Pinpoint the cell where the given text exists, returning its (X, Y) midpoint coordinate. 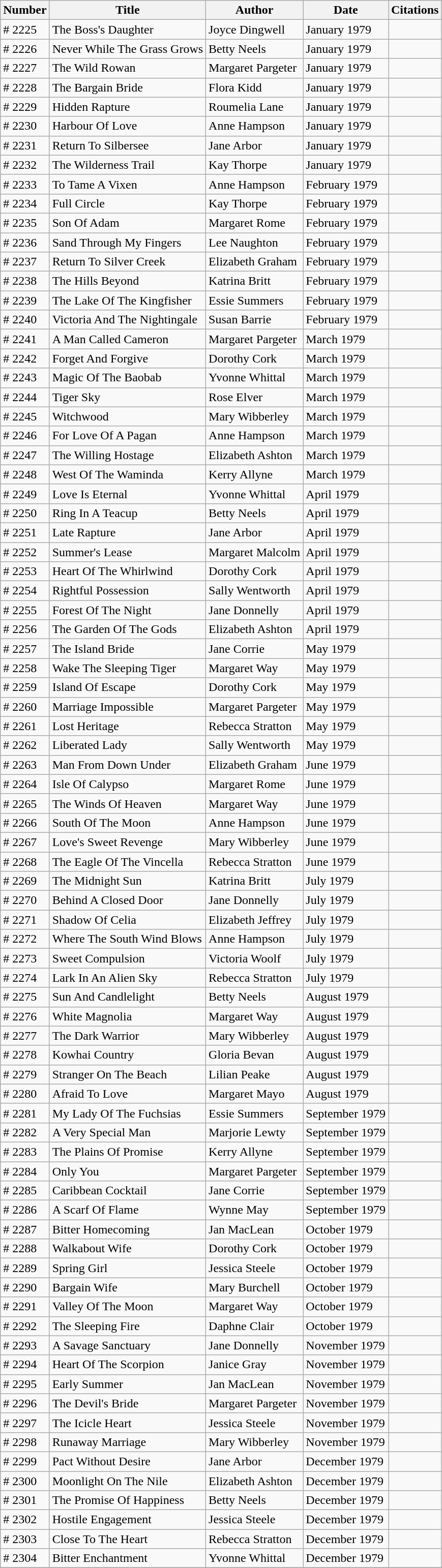
# 2255 (25, 610)
# 2228 (25, 87)
# 2293 (25, 1345)
For Love Of A Pagan (127, 436)
Lark In An Alien Sky (127, 978)
The Plains Of Promise (127, 1152)
# 2274 (25, 978)
Valley Of The Moon (127, 1307)
Witchwood (127, 416)
# 2236 (25, 243)
Harbour Of Love (127, 126)
The Boss's Daughter (127, 29)
# 2269 (25, 881)
# 2241 (25, 339)
# 2270 (25, 900)
The Promise Of Happiness (127, 1500)
The Bargain Bride (127, 87)
Man From Down Under (127, 765)
To Tame A Vixen (127, 184)
Lilian Peake (254, 1074)
The Wild Rowan (127, 68)
Lost Heritage (127, 726)
# 2234 (25, 203)
# 2282 (25, 1132)
Pact Without Desire (127, 1461)
# 2235 (25, 223)
# 2271 (25, 920)
Moonlight On The Nile (127, 1481)
# 2257 (25, 649)
The Hills Beyond (127, 281)
# 2265 (25, 803)
Spring Girl (127, 1268)
Isle Of Calypso (127, 784)
Afraid To Love (127, 1094)
# 2284 (25, 1171)
Return To Silbersee (127, 145)
The Winds Of Heaven (127, 803)
# 2232 (25, 165)
Tiger Sky (127, 397)
# 2303 (25, 1539)
The Devil's Bride (127, 1403)
# 2259 (25, 687)
Son Of Adam (127, 223)
# 2300 (25, 1481)
# 2276 (25, 1016)
Mary Burchell (254, 1287)
A Man Called Cameron (127, 339)
Janice Gray (254, 1365)
Marjorie Lewty (254, 1132)
# 2277 (25, 1036)
# 2264 (25, 784)
Bitter Homecoming (127, 1229)
# 2272 (25, 939)
Citations (415, 10)
# 2278 (25, 1055)
# 2227 (25, 68)
Summer's Lease (127, 552)
Forest Of The Night (127, 610)
Close To The Heart (127, 1539)
Magic Of The Baobab (127, 378)
Susan Barrie (254, 320)
Where The South Wind Blows (127, 939)
Number (25, 10)
Sweet Compulsion (127, 958)
# 2302 (25, 1520)
Title (127, 10)
# 2287 (25, 1229)
# 2244 (25, 397)
# 2245 (25, 416)
# 2239 (25, 300)
# 2254 (25, 591)
A Savage Sanctuary (127, 1345)
Forget And Forgive (127, 358)
# 2256 (25, 629)
The Icicle Heart (127, 1423)
# 2242 (25, 358)
Elizabeth Jeffrey (254, 920)
The Lake Of The Kingfisher (127, 300)
Return To Silver Creek (127, 262)
# 2225 (25, 29)
# 2301 (25, 1500)
A Very Special Man (127, 1132)
Love Is Eternal (127, 494)
# 2230 (25, 126)
The Dark Warrior (127, 1036)
# 2249 (25, 494)
# 2233 (25, 184)
The Willing Hostage (127, 455)
Behind A Closed Door (127, 900)
Early Summer (127, 1384)
Flora Kidd (254, 87)
# 2298 (25, 1442)
# 2294 (25, 1365)
# 2261 (25, 726)
# 2260 (25, 707)
# 2273 (25, 958)
Caribbean Cocktail (127, 1191)
# 2262 (25, 745)
Kowhai Country (127, 1055)
Sun And Candlelight (127, 997)
# 2292 (25, 1326)
# 2253 (25, 571)
Rose Elver (254, 397)
# 2250 (25, 513)
My Lady Of The Fuchsias (127, 1113)
# 2275 (25, 997)
Lee Naughton (254, 243)
Rightful Possession (127, 591)
Full Circle (127, 203)
Island Of Escape (127, 687)
Bargain Wife (127, 1287)
Roumelia Lane (254, 107)
# 2258 (25, 668)
Marriage Impossible (127, 707)
The Midnight Sun (127, 881)
# 2291 (25, 1307)
# 2226 (25, 49)
Wynne May (254, 1210)
# 2288 (25, 1249)
West Of The Waminda (127, 474)
# 2281 (25, 1113)
The Sleeping Fire (127, 1326)
Hidden Rapture (127, 107)
Never While The Grass Grows (127, 49)
The Eagle Of The Vincella (127, 862)
Joyce Dingwell (254, 29)
White Magnolia (127, 1016)
Daphne Clair (254, 1326)
# 2279 (25, 1074)
Liberated Lady (127, 745)
Victoria Woolf (254, 958)
# 2251 (25, 532)
# 2280 (25, 1094)
South Of The Moon (127, 823)
The Wilderness Trail (127, 165)
The Garden Of The Gods (127, 629)
# 2268 (25, 862)
Bitter Enchantment (127, 1558)
Only You (127, 1171)
Shadow Of Celia (127, 920)
# 2267 (25, 842)
# 2247 (25, 455)
# 2283 (25, 1152)
Walkabout Wife (127, 1249)
A Scarf Of Flame (127, 1210)
# 2238 (25, 281)
# 2285 (25, 1191)
# 2295 (25, 1384)
# 2263 (25, 765)
# 2296 (25, 1403)
# 2289 (25, 1268)
Stranger On The Beach (127, 1074)
# 2266 (25, 823)
The Island Bride (127, 649)
# 2246 (25, 436)
# 2248 (25, 474)
# 2299 (25, 1461)
# 2243 (25, 378)
# 2240 (25, 320)
# 2286 (25, 1210)
Runaway Marriage (127, 1442)
# 2290 (25, 1287)
Margaret Mayo (254, 1094)
Victoria And The Nightingale (127, 320)
Date (346, 10)
# 2297 (25, 1423)
Author (254, 10)
Hostile Engagement (127, 1520)
Sand Through My Fingers (127, 243)
Gloria Bevan (254, 1055)
# 2304 (25, 1558)
# 2237 (25, 262)
Heart Of The Whirlwind (127, 571)
Ring In A Teacup (127, 513)
Margaret Malcolm (254, 552)
# 2231 (25, 145)
Love's Sweet Revenge (127, 842)
Wake The Sleeping Tiger (127, 668)
Heart Of The Scorpion (127, 1365)
# 2252 (25, 552)
# 2229 (25, 107)
Late Rapture (127, 532)
